Pinpoint the cell where the given text exists, returning its (X, Y) midpoint coordinate. 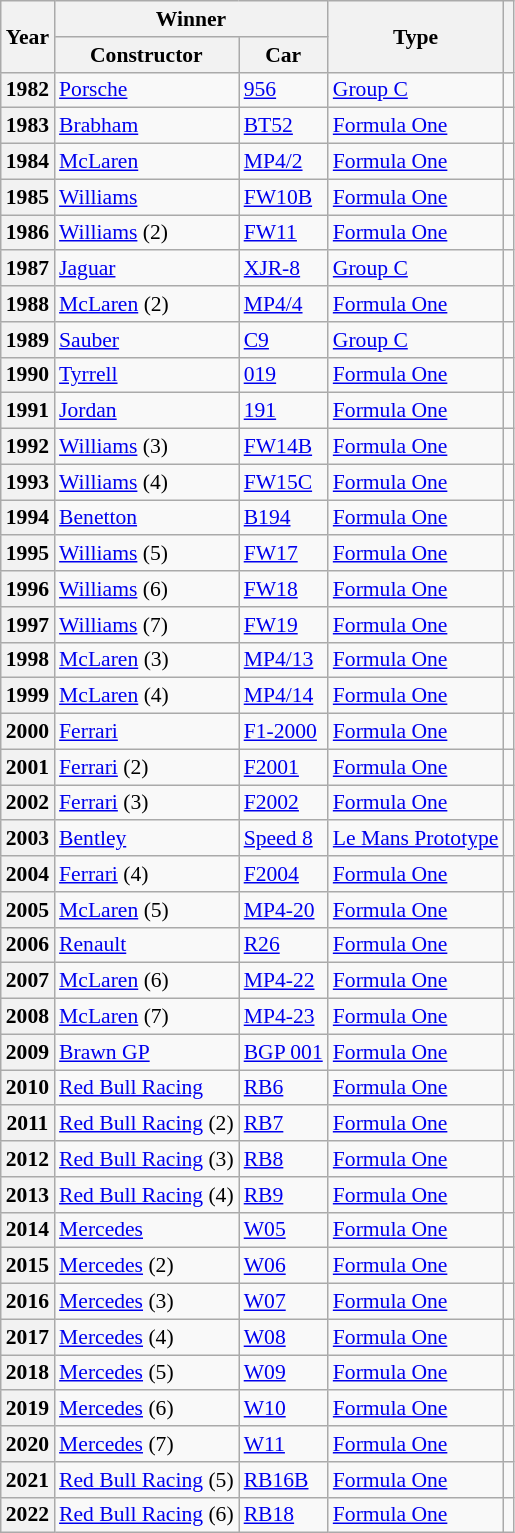
F2002 (284, 803)
Benetton (146, 518)
Williams (5) (146, 554)
Ferrari (4) (146, 874)
Mercedes (2) (146, 1266)
RB16B (284, 1480)
2019 (28, 1409)
MP4-23 (284, 1017)
1992 (28, 447)
Winner (191, 19)
1999 (28, 696)
W11 (284, 1444)
McLaren (6) (146, 981)
Williams (2) (146, 233)
1997 (28, 625)
2004 (28, 874)
RB8 (284, 1159)
MP4/13 (284, 660)
McLaren (146, 162)
1996 (28, 589)
W05 (284, 1230)
Type (416, 36)
Williams (6) (146, 589)
Renault (146, 945)
1995 (28, 554)
FW15C (284, 482)
Red Bull Racing (4) (146, 1195)
Brawn GP (146, 1052)
Mercedes (7) (146, 1444)
Ferrari (2) (146, 767)
2015 (28, 1266)
W09 (284, 1373)
1984 (28, 162)
Red Bull Racing (3) (146, 1159)
2009 (28, 1052)
Red Bull Racing (2) (146, 1124)
1998 (28, 660)
2018 (28, 1373)
Williams (7) (146, 625)
2017 (28, 1337)
2005 (28, 910)
Year (28, 36)
2007 (28, 981)
Williams (4) (146, 482)
1989 (28, 340)
Mercedes (6) (146, 1409)
2008 (28, 1017)
Le Mans Prototype (416, 839)
2006 (28, 945)
BGP 001 (284, 1052)
2013 (28, 1195)
Mercedes (146, 1230)
1990 (28, 375)
FW14B (284, 447)
Speed 8 (284, 839)
Red Bull Racing (6) (146, 1515)
RB9 (284, 1195)
W08 (284, 1337)
1988 (28, 304)
Ferrari (3) (146, 803)
Red Bull Racing (5) (146, 1480)
RB18 (284, 1515)
B194 (284, 518)
FW18 (284, 589)
1985 (28, 197)
F2004 (284, 874)
McLaren (5) (146, 910)
019 (284, 375)
FW11 (284, 233)
Jordan (146, 411)
Sauber (146, 340)
191 (284, 411)
McLaren (4) (146, 696)
Tyrrell (146, 375)
2012 (28, 1159)
2010 (28, 1088)
1986 (28, 233)
MP4-20 (284, 910)
Bentley (146, 839)
Mercedes (3) (146, 1302)
MP4-22 (284, 981)
FW19 (284, 625)
McLaren (2) (146, 304)
2022 (28, 1515)
Porsche (146, 90)
1991 (28, 411)
FW17 (284, 554)
F2001 (284, 767)
Williams (146, 197)
2001 (28, 767)
2003 (28, 839)
Constructor (146, 55)
1982 (28, 90)
McLaren (7) (146, 1017)
FW10B (284, 197)
R26 (284, 945)
RB6 (284, 1088)
2000 (28, 732)
MP4/4 (284, 304)
Mercedes (4) (146, 1337)
F1-2000 (284, 732)
W10 (284, 1409)
MP4/14 (284, 696)
Brabham (146, 126)
2020 (28, 1444)
Jaguar (146, 269)
Ferrari (146, 732)
MP4/2 (284, 162)
2014 (28, 1230)
W07 (284, 1302)
RB7 (284, 1124)
BT52 (284, 126)
McLaren (3) (146, 660)
1994 (28, 518)
XJR-8 (284, 269)
Red Bull Racing (146, 1088)
W06 (284, 1266)
2002 (28, 803)
C9 (284, 340)
2021 (28, 1480)
1983 (28, 126)
1987 (28, 269)
2016 (28, 1302)
1993 (28, 482)
2011 (28, 1124)
Mercedes (5) (146, 1373)
956 (284, 90)
Williams (3) (146, 447)
Car (284, 55)
